Scan for the cell matching the given text and deliver its (x, y) coordinate at center. 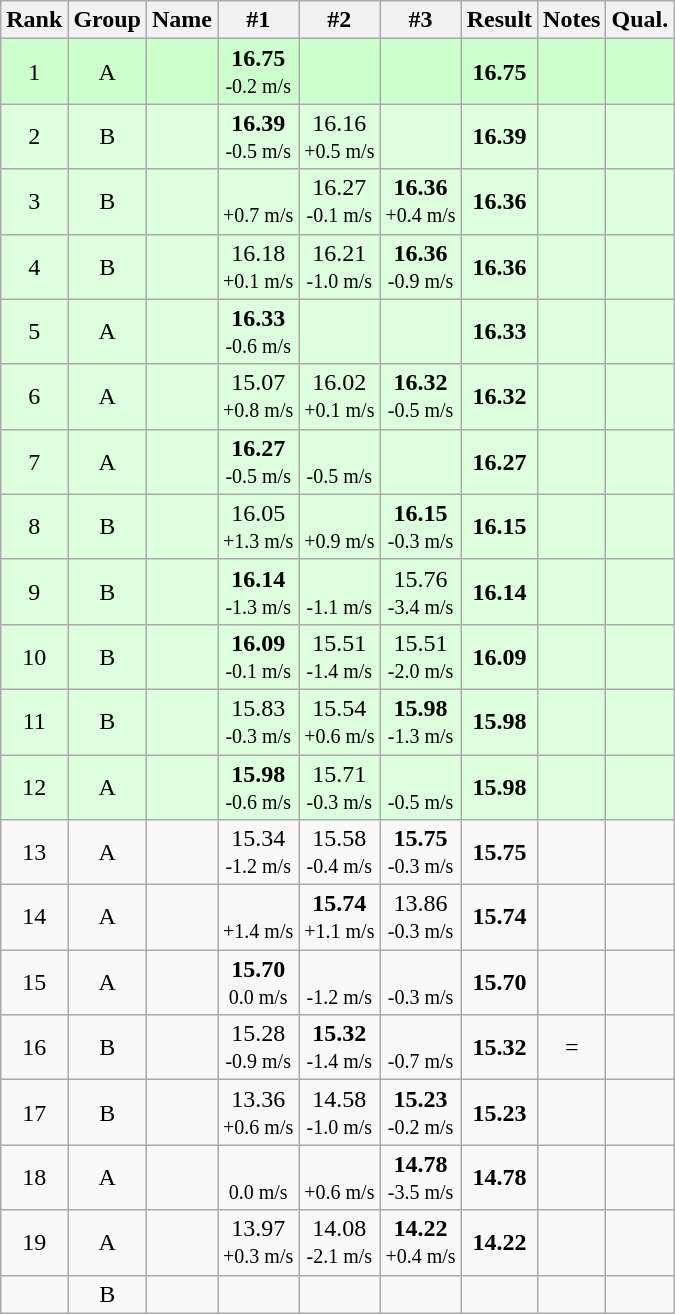
14.22+0.4 m/s (420, 1242)
= (572, 1048)
16.27-0.1 m/s (340, 202)
16.15-0.3 m/s (420, 526)
Rank (34, 20)
15.75 (499, 852)
16.36+0.4 m/s (420, 202)
16.02+0.1 m/s (340, 396)
13 (34, 852)
15.51-1.4 m/s (340, 656)
16 (34, 1048)
11 (34, 722)
14 (34, 918)
3 (34, 202)
14.58-1.0 m/s (340, 1112)
-1.1 m/s (340, 592)
16.16+0.5 m/s (340, 136)
+0.9 m/s (340, 526)
15.51-2.0 m/s (420, 656)
2 (34, 136)
13.97+0.3 m/s (258, 1242)
16.36-0.9 m/s (420, 266)
9 (34, 592)
0.0 m/s (258, 1178)
15.71-0.3 m/s (340, 786)
16.33 (499, 332)
17 (34, 1112)
16.05+1.3 m/s (258, 526)
#3 (420, 20)
+0.7 m/s (258, 202)
15.74+1.1 m/s (340, 918)
6 (34, 396)
12 (34, 786)
16.09 (499, 656)
15.700.0 m/s (258, 982)
-0.7 m/s (420, 1048)
7 (34, 462)
19 (34, 1242)
15.23-0.2 m/s (420, 1112)
Notes (572, 20)
13.86-0.3 m/s (420, 918)
15.23 (499, 1112)
15.70 (499, 982)
15.54+0.6 m/s (340, 722)
16.27-0.5 m/s (258, 462)
16.32-0.5 m/s (420, 396)
-0.3 m/s (420, 982)
16.39 (499, 136)
+0.6 m/s (340, 1178)
15.98-1.3 m/s (420, 722)
Group (108, 20)
15.32 (499, 1048)
14.08-2.1 m/s (340, 1242)
15.58-0.4 m/s (340, 852)
14.22 (499, 1242)
16.14-1.3 m/s (258, 592)
10 (34, 656)
15.07+0.8 m/s (258, 396)
16.75 (499, 72)
Name (182, 20)
14.78-3.5 m/s (420, 1178)
#1 (258, 20)
16.14 (499, 592)
14.78 (499, 1178)
15 (34, 982)
16.32 (499, 396)
16.09-0.1 m/s (258, 656)
16.33-0.6 m/s (258, 332)
16.27 (499, 462)
Result (499, 20)
15.83-0.3 m/s (258, 722)
16.18+0.1 m/s (258, 266)
15.32-1.4 m/s (340, 1048)
+1.4 m/s (258, 918)
#2 (340, 20)
16.39-0.5 m/s (258, 136)
13.36+0.6 m/s (258, 1112)
15.76-3.4 m/s (420, 592)
16.75-0.2 m/s (258, 72)
1 (34, 72)
16.15 (499, 526)
4 (34, 266)
15.74 (499, 918)
15.28-0.9 m/s (258, 1048)
5 (34, 332)
16.21-1.0 m/s (340, 266)
-1.2 m/s (340, 982)
15.75-0.3 m/s (420, 852)
15.34-1.2 m/s (258, 852)
18 (34, 1178)
15.98-0.6 m/s (258, 786)
8 (34, 526)
Qual. (640, 20)
